Search for the cell housing the specified text and yield its (x, y) center coordinate. 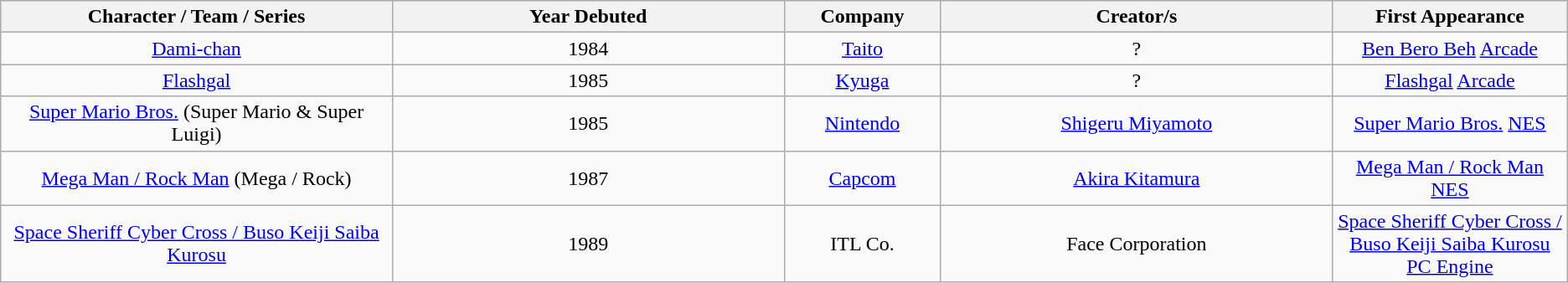
ITL Co. (863, 244)
1984 (588, 49)
Flashgal Arcade (1451, 80)
Flashgal (197, 80)
Face Corporation (1137, 244)
Mega Man / Rock Man NES (1451, 178)
Space Sheriff Cyber Cross / Buso Keiji Saiba Kurosu PC Engine (1451, 244)
First Appearance (1451, 17)
Taito (863, 49)
Ben Bero Beh Arcade (1451, 49)
Creator/s (1137, 17)
Year Debuted (588, 17)
Shigeru Miyamoto (1137, 124)
Capcom (863, 178)
Space Sheriff Cyber Cross / Buso Keiji Saiba Kurosu (197, 244)
Akira Kitamura (1137, 178)
Character / Team / Series (197, 17)
1987 (588, 178)
Super Mario Bros. (Super Mario & Super Luigi) (197, 124)
Nintendo (863, 124)
Company (863, 17)
1989 (588, 244)
Mega Man / Rock Man (Mega / Rock) (197, 178)
Super Mario Bros. NES (1451, 124)
Dami-chan (197, 49)
Kyuga (863, 80)
